Capture the cell that displays the provided text and extract its (X, Y) central coordinate. 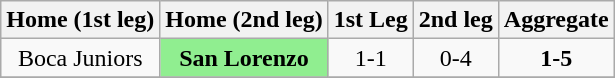
2nd leg (456, 20)
Home (1st leg) (80, 20)
0-4 (456, 58)
1st Leg (370, 20)
1-5 (556, 58)
San Lorenzo (244, 58)
1-1 (370, 58)
Boca Juniors (80, 58)
Aggregate (556, 20)
Home (2nd leg) (244, 20)
